Locate the cell with the specified text and output its [X, Y] center coordinate. 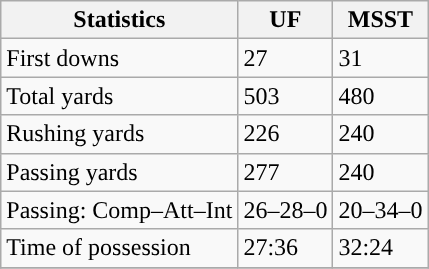
503 [286, 96]
32:24 [380, 248]
27 [286, 58]
26–28–0 [286, 210]
UF [286, 20]
480 [380, 96]
First downs [120, 58]
Time of possession [120, 248]
Passing yards [120, 172]
Total yards [120, 96]
226 [286, 134]
20–34–0 [380, 210]
Statistics [120, 20]
277 [286, 172]
31 [380, 58]
Rushing yards [120, 134]
27:36 [286, 248]
Passing: Comp–Att–Int [120, 210]
MSST [380, 20]
